Locate the cell with the specified text and output its (X, Y) center coordinate. 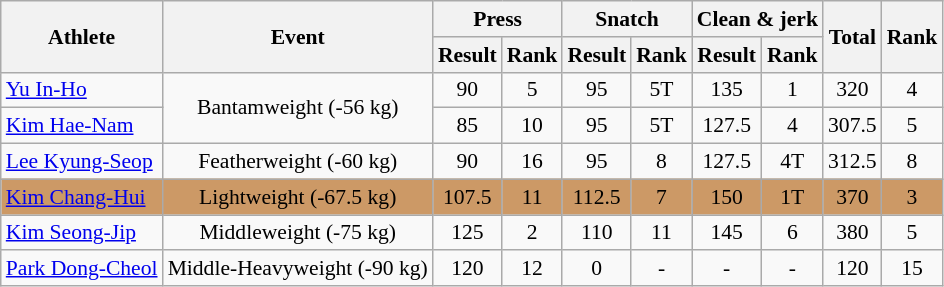
Press (498, 19)
110 (596, 233)
145 (727, 233)
112.5 (596, 197)
6 (792, 233)
307.5 (852, 126)
Event (298, 36)
Park Dong-Cheol (82, 269)
125 (468, 233)
7 (662, 197)
Bantamweight (-56 kg) (298, 108)
107.5 (468, 197)
320 (852, 90)
0 (596, 269)
150 (727, 197)
3 (912, 197)
Middle-Heavyweight (-90 kg) (298, 269)
Middleweight (-75 kg) (298, 233)
2 (532, 233)
Kim Seong-Jip (82, 233)
10 (532, 126)
1T (792, 197)
370 (852, 197)
Total (852, 36)
Yu In-Ho (82, 90)
85 (468, 126)
135 (727, 90)
Kim Hae-Nam (82, 126)
380 (852, 233)
Clean & jerk (758, 19)
Snatch (626, 19)
12 (532, 269)
Lee Kyung-Seop (82, 162)
4T (792, 162)
312.5 (852, 162)
Kim Chang-Hui (82, 197)
Featherweight (-60 kg) (298, 162)
1 (792, 90)
Athlete (82, 36)
16 (532, 162)
Lightweight (-67.5 kg) (298, 197)
15 (912, 269)
